From the cell containing the given text, extract its center point as [x, y] coordinate. 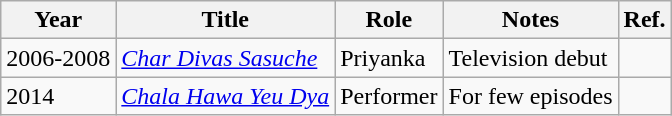
2006-2008 [58, 58]
For few episodes [530, 96]
Notes [530, 20]
Priyanka [389, 58]
Role [389, 20]
Char Divas Sasuche [226, 58]
Performer [389, 96]
Title [226, 20]
Television debut [530, 58]
Chala Hawa Yeu Dya [226, 96]
Year [58, 20]
Ref. [644, 20]
2014 [58, 96]
